Determine the [x, y] coordinate at the center of the cell enclosing the given text.  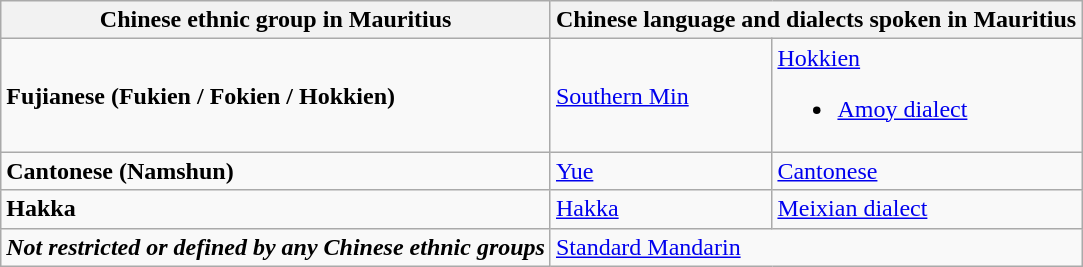
HokkienAmoy dialect [927, 96]
Chinese language and dialects spoken in Mauritius [816, 20]
Cantonese [927, 171]
Chinese ethnic group in Mauritius [276, 20]
Southern Min [660, 96]
Yue [660, 171]
Not restricted or defined by any Chinese ethnic groups [276, 247]
Fujianese (Fukien / Fokien / Hokkien) [276, 96]
Meixian dialect [927, 209]
Cantonese (Namshun) [276, 171]
Standard Mandarin [816, 247]
